Output the [x, y] coordinate of the center of the cell containing the given text.  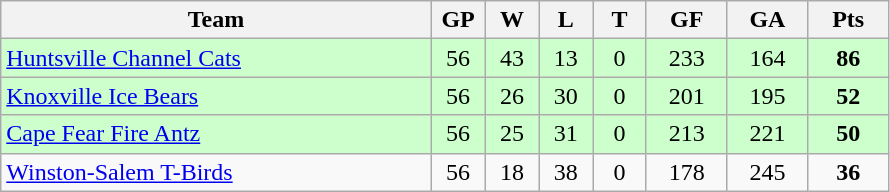
201 [686, 96]
Cape Fear Fire Antz [216, 134]
T [620, 20]
30 [566, 96]
36 [848, 172]
18 [512, 172]
221 [768, 134]
Knoxville Ice Bears [216, 96]
GA [768, 20]
31 [566, 134]
GF [686, 20]
195 [768, 96]
43 [512, 58]
178 [686, 172]
164 [768, 58]
Winston-Salem T-Birds [216, 172]
38 [566, 172]
13 [566, 58]
Huntsville Channel Cats [216, 58]
Pts [848, 20]
26 [512, 96]
L [566, 20]
50 [848, 134]
86 [848, 58]
245 [768, 172]
25 [512, 134]
W [512, 20]
GP [458, 20]
Team [216, 20]
233 [686, 58]
52 [848, 96]
213 [686, 134]
